Extract the [x, y] coordinate from the center of the cell holding the provided text.  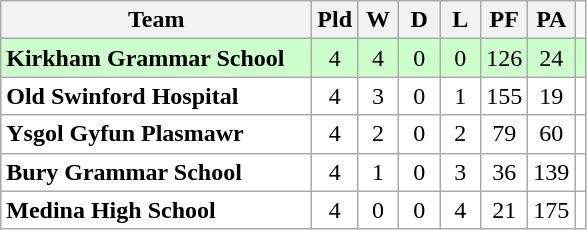
175 [552, 210]
126 [504, 58]
Ysgol Gyfun Plasmawr [156, 134]
36 [504, 172]
Medina High School [156, 210]
139 [552, 172]
D [420, 20]
L [460, 20]
W [378, 20]
Pld [335, 20]
21 [504, 210]
Team [156, 20]
24 [552, 58]
155 [504, 96]
79 [504, 134]
PF [504, 20]
60 [552, 134]
Kirkham Grammar School [156, 58]
Old Swinford Hospital [156, 96]
Bury Grammar School [156, 172]
PA [552, 20]
19 [552, 96]
